For the text-containing cell, return its midpoint in [x, y] coordinate format. 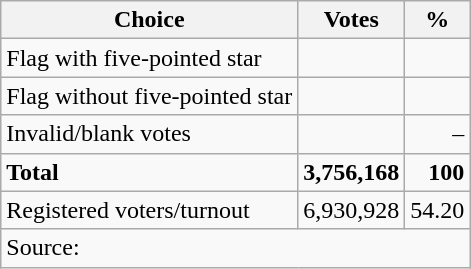
% [438, 20]
Total [150, 172]
Flag with five-pointed star [150, 58]
Flag without five-pointed star [150, 96]
100 [438, 172]
Choice [150, 20]
Registered voters/turnout [150, 210]
Votes [352, 20]
54.20 [438, 210]
– [438, 134]
6,930,928 [352, 210]
Source: [236, 248]
3,756,168 [352, 172]
Invalid/blank votes [150, 134]
